Identify which cell holds the provided text, then report its (X, Y) central coordinate. 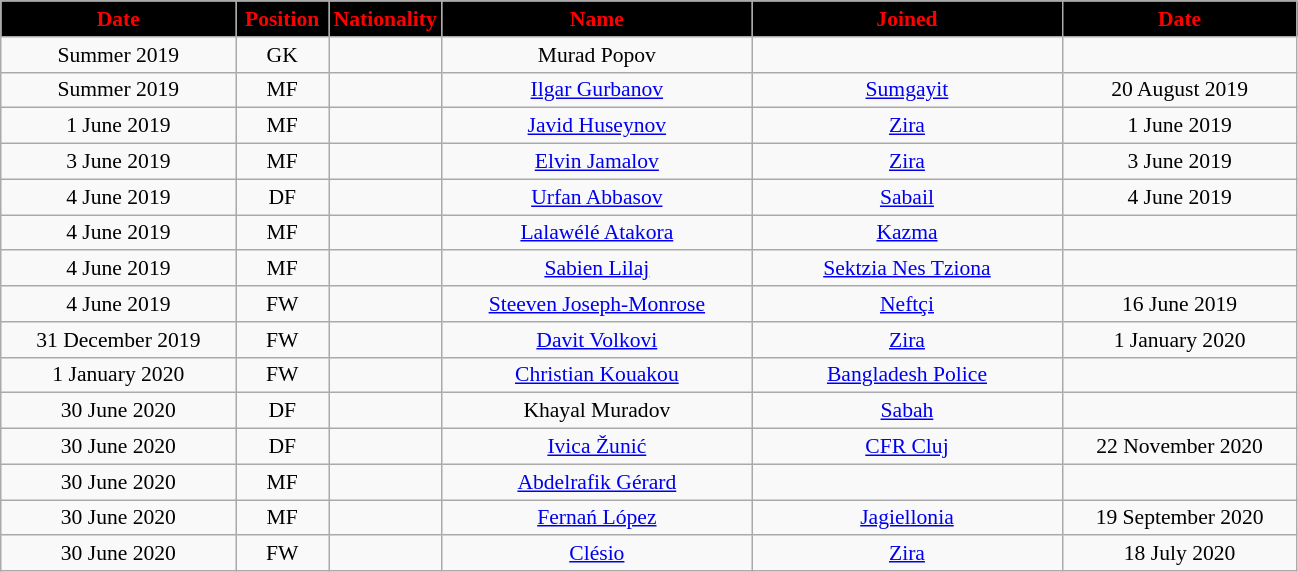
Murad Popov (597, 55)
Davit Volkovi (597, 340)
Sabien Lilaj (597, 269)
GK (282, 55)
Nationality (384, 19)
Sabah (907, 411)
19 September 2020 (1180, 518)
Christian Kouakou (597, 375)
16 June 2019 (1180, 304)
Javid Huseynov (597, 126)
Steeven Joseph-Monrose (597, 304)
Sumgayit (907, 90)
Position (282, 19)
Jagiellonia (907, 518)
Name (597, 19)
Fernań López (597, 518)
Khayal Muradov (597, 411)
Ivica Žunić (597, 447)
18 July 2020 (1180, 554)
22 November 2020 (1180, 447)
Lalawélé Atakora (597, 233)
20 August 2019 (1180, 90)
CFR Cluj (907, 447)
Ilgar Gurbanov (597, 90)
Clésio (597, 554)
Sabail (907, 197)
Joined (907, 19)
Neftçi (907, 304)
Bangladesh Police (907, 375)
Kazma (907, 233)
Abdelrafik Gérard (597, 482)
Sektzia Nes Tziona (907, 269)
31 December 2019 (118, 340)
Urfan Abbasov (597, 197)
Elvin Jamalov (597, 162)
